Capture the cell that displays the provided text and extract its (x, y) central coordinate. 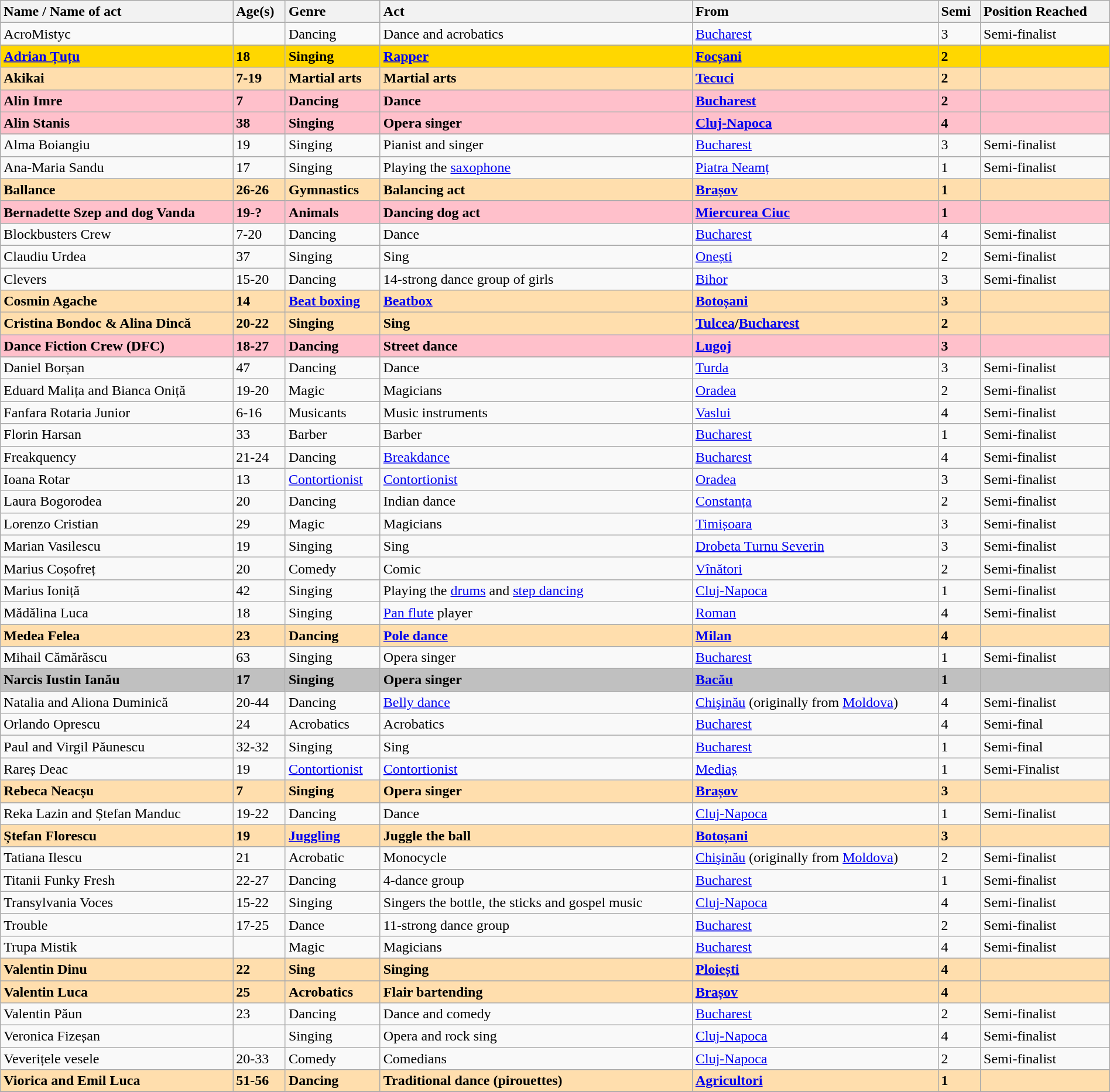
Veronica Fizeșan (117, 1036)
Claudiu Urdea (117, 256)
22 (259, 969)
42 (259, 590)
Turda (815, 368)
17-25 (259, 925)
20-22 (259, 324)
Acrobatic (333, 858)
29 (259, 524)
Alin Stanis (117, 123)
Cosmin Agache (117, 301)
Tatiana Ilescu (117, 858)
7-20 (259, 234)
19-20 (259, 390)
Bihor (815, 279)
33 (259, 435)
Playing the saxophone (536, 167)
15-20 (259, 279)
Pianist and singer (536, 145)
Timișoara (815, 524)
19-22 (259, 813)
25 (259, 992)
38 (259, 123)
Tecuci (815, 78)
Ploiești (815, 969)
Indian dance (536, 502)
Orlando Oprescu (117, 724)
47 (259, 368)
Comic (536, 568)
Rapper (536, 56)
24 (259, 724)
From (815, 12)
7-19 (259, 78)
19-? (259, 212)
14-strong dance group of girls (536, 279)
Ballance (117, 190)
Eduard Malița and Bianca Oniță (117, 390)
37 (259, 256)
Lorenzo Cristian (117, 524)
Narcis Iustin Ianău (117, 680)
Piatra Neamț (815, 167)
Position Reached (1046, 12)
Tulcea/Bucharest (815, 324)
Viorica and Emil Luca (117, 1081)
Comedians (536, 1059)
Clevers (117, 279)
Rebeca Neacșu (117, 791)
Roman (815, 613)
13 (259, 479)
Juggle the ball (536, 836)
Balancing act (536, 190)
Juggling (333, 836)
Animals (333, 212)
Lugoj (815, 346)
Focșani (815, 56)
Daniel Borșan (117, 368)
Monocycle (536, 858)
63 (259, 658)
Marius Ioniță (117, 590)
Valentin Luca (117, 992)
Natalia and Aliona Duminică (117, 702)
Agricultori (815, 1081)
Ioana Rotar (117, 479)
Trouble (117, 925)
Dance and comedy (536, 1014)
Medea Felea (117, 635)
Laura Bogorodea (117, 502)
Ana-Maria Sandu (117, 167)
51-56 (259, 1081)
Traditional dance (pirouettes) (536, 1081)
Constanța (815, 502)
Blockbusters Crew (117, 234)
Marian Vasilescu (117, 546)
18-27 (259, 346)
Valentin Dinu (117, 969)
Genre (333, 12)
Vînători (815, 568)
22-27 (259, 880)
Reka Lazin and Ștefan Manduc (117, 813)
Transylvania Voces (117, 902)
Belly dance (536, 702)
Alin Imre (117, 101)
Street dance (536, 346)
Paul and Virgil Păunescu (117, 747)
Florin Harsan (117, 435)
Gymnastics (333, 190)
Mădălina Luca (117, 613)
Musicants (333, 413)
Name / Name of act (117, 12)
Dance Fiction Crew (DFC) (117, 346)
Miercurea Ciuc (815, 212)
Bacău (815, 680)
Valentin Păun (117, 1014)
Drobeta Turnu Severin (815, 546)
Playing the drums and step dancing (536, 590)
Beat boxing (333, 301)
4-dance group (536, 880)
Act (536, 12)
Pole dance (536, 635)
Fanfara Rotaria Junior (117, 413)
Ștefan Florescu (117, 836)
Breakdance (536, 457)
Akikai (117, 78)
Onești (815, 256)
AcroMistyc (117, 34)
Cristina Bondoc & Alina Dincă (117, 324)
Semi (959, 12)
Marius Coșofreț (117, 568)
Mihail Cămărăscu (117, 658)
Titanii Funky Fresh (117, 880)
Alma Boiangiu (117, 145)
Dancing dog act (536, 212)
20-33 (259, 1059)
Bernadette Szep and dog Vanda (117, 212)
21 (259, 858)
Semi-Finalist (1046, 769)
Milan (815, 635)
11-strong dance group (536, 925)
Veverițele vesele (117, 1059)
Beatbox (536, 301)
Mediaș (815, 769)
Opera and rock sing (536, 1036)
Trupa Mistik (117, 947)
Freakquency (117, 457)
Pan flute player (536, 613)
Flair bartending (536, 992)
Music instruments (536, 413)
Rareș Deac (117, 769)
Age(s) (259, 12)
14 (259, 301)
21-24 (259, 457)
6-16 (259, 413)
15-22 (259, 902)
20-44 (259, 702)
Singers the bottle, the sticks and gospel music (536, 902)
Vaslui (815, 413)
32-32 (259, 747)
26-26 (259, 190)
Adrian Țuțu (117, 56)
Dance and acrobatics (536, 34)
